Return the (X, Y) coordinate for the center point of the cell that contains the specified text.  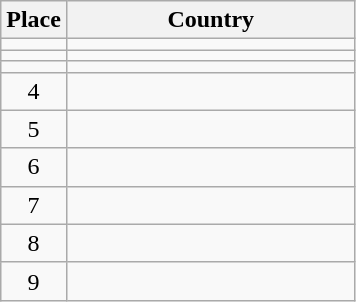
Country (210, 20)
8 (34, 243)
9 (34, 281)
5 (34, 129)
7 (34, 205)
Place (34, 20)
6 (34, 167)
4 (34, 91)
